Extract the [x, y] coordinate from the center of the cell holding the provided text.  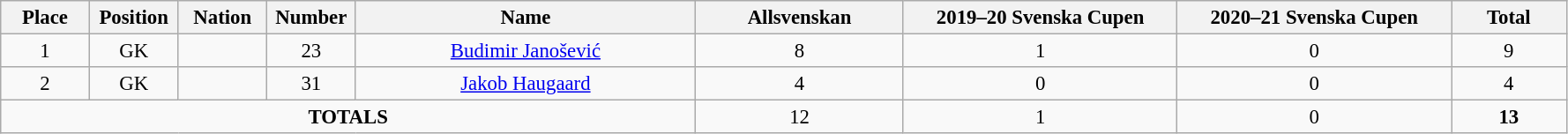
2019–20 Svenska Cupen [1041, 18]
2 [46, 84]
Jakob Haugaard [526, 84]
8 [800, 51]
Allsvenskan [800, 18]
Nation [222, 18]
31 [312, 84]
13 [1510, 117]
Number [312, 18]
Name [526, 18]
Place [46, 18]
23 [312, 51]
Budimir Janošević [526, 51]
9 [1510, 51]
Total [1510, 18]
TOTALS [348, 117]
2020–21 Svenska Cupen [1314, 18]
Position [134, 18]
12 [800, 117]
